Locate the cell with the specified text and output its [x, y] center coordinate. 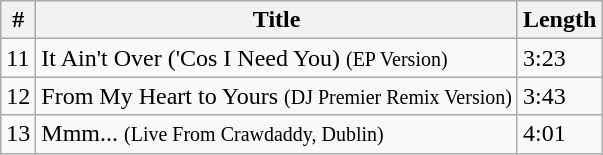
From My Heart to Yours (DJ Premier Remix Version) [277, 96]
13 [18, 134]
11 [18, 58]
Length [559, 20]
12 [18, 96]
4:01 [559, 134]
3:43 [559, 96]
Mmm... (Live From Crawdaddy, Dublin) [277, 134]
Title [277, 20]
# [18, 20]
It Ain't Over ('Cos I Need You) (EP Version) [277, 58]
3:23 [559, 58]
